Extract the [x, y] coordinate from the center of the cell holding the provided text.  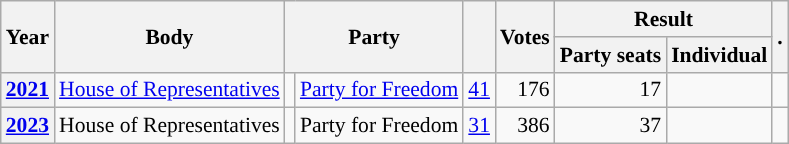
41 [479, 90]
Votes [525, 36]
37 [610, 126]
Individual [719, 55]
Result [664, 19]
176 [525, 90]
Body [170, 36]
Party seats [610, 55]
31 [479, 126]
Year [28, 36]
2021 [28, 90]
2023 [28, 126]
Party [374, 36]
17 [610, 90]
386 [525, 126]
. [780, 36]
